For the text-containing cell, return its midpoint in [x, y] coordinate format. 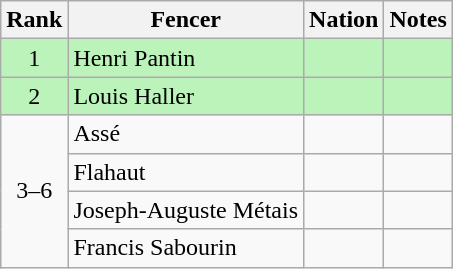
Joseph-Auguste Métais [186, 210]
Henri Pantin [186, 58]
Notes [418, 20]
2 [34, 96]
Nation [344, 20]
Flahaut [186, 172]
Rank [34, 20]
3–6 [34, 191]
1 [34, 58]
Fencer [186, 20]
Francis Sabourin [186, 248]
Assé [186, 134]
Louis Haller [186, 96]
